Determine the [x, y] coordinate at the center of the cell enclosing the given text.  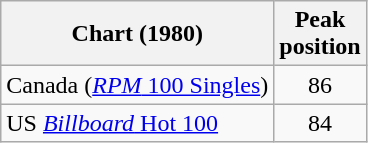
84 [320, 123]
86 [320, 85]
Chart (1980) [138, 34]
Peakposition [320, 34]
US Billboard Hot 100 [138, 123]
Canada (RPM 100 Singles) [138, 85]
